Return the (X, Y) coordinate for the center point of the cell that contains the specified text.  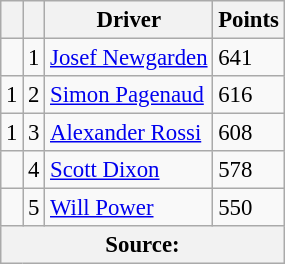
Josef Newgarden (129, 58)
2 (34, 95)
Will Power (129, 208)
Source: (142, 245)
Driver (129, 20)
5 (34, 208)
608 (248, 133)
Scott Dixon (129, 170)
Simon Pagenaud (129, 95)
Points (248, 20)
641 (248, 58)
550 (248, 208)
616 (248, 95)
Alexander Rossi (129, 133)
4 (34, 170)
3 (34, 133)
578 (248, 170)
